Extract the (x, y) coordinate from the center of the cell holding the provided text.  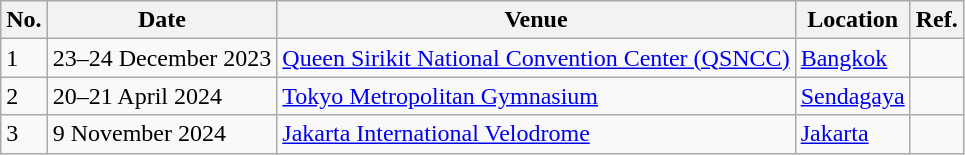
Location (852, 20)
Venue (536, 20)
Date (162, 20)
No. (24, 20)
Sendagaya (852, 96)
Jakarta International Velodrome (536, 134)
Ref. (936, 20)
Tokyo Metropolitan Gymnasium (536, 96)
20–21 April 2024 (162, 96)
3 (24, 134)
2 (24, 96)
Queen Sirikit National Convention Center (QSNCC) (536, 58)
Bangkok (852, 58)
9 November 2024 (162, 134)
23–24 December 2023 (162, 58)
Jakarta (852, 134)
1 (24, 58)
